Return [x, y] of the center of cell containing provided text 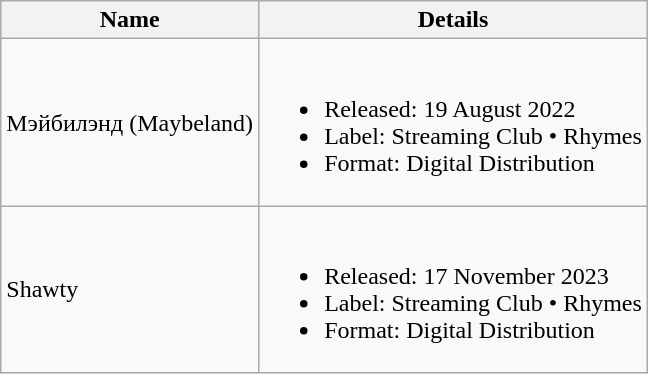
Released: 19 August 2022Label: Streaming Club • RhymesFormat: Digital Distribution [454, 122]
Мэйбилэнд (Maybeland) [130, 122]
Released: 17 November 2023Label: Streaming Club • RhymesFormat: Digital Distribution [454, 290]
Shawty [130, 290]
Details [454, 20]
Name [130, 20]
